Return [x, y] of the center of cell containing provided text 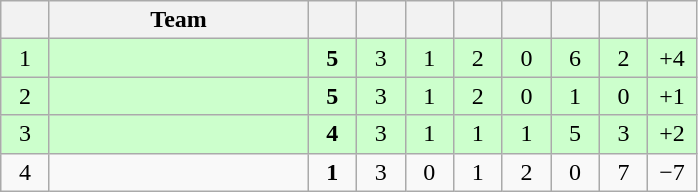
7 [624, 172]
Team [178, 20]
+2 [672, 134]
+4 [672, 58]
−7 [672, 172]
6 [576, 58]
+1 [672, 96]
